Scan for the cell matching the given text and deliver its (x, y) coordinate at center. 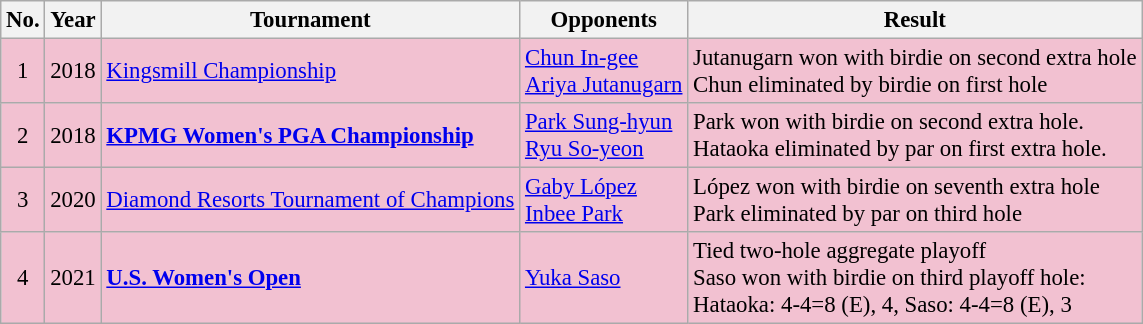
Opponents (604, 20)
Jutanugarn won with birdie on second extra holeChun eliminated by birdie on first hole (915, 72)
Year (73, 20)
López won with birdie on seventh extra hole Park eliminated by par on third hole (915, 200)
Yuka Saso (604, 278)
2021 (73, 278)
No. (23, 20)
1 (23, 72)
2020 (73, 200)
Chun In-gee Ariya Jutanugarn (604, 72)
KPMG Women's PGA Championship (310, 136)
Gaby López Inbee Park (604, 200)
Park Sung-hyun Ryu So-yeon (604, 136)
U.S. Women's Open (310, 278)
Park won with birdie on second extra hole.Hataoka eliminated by par on first extra hole. (915, 136)
3 (23, 200)
Kingsmill Championship (310, 72)
Tournament (310, 20)
Diamond Resorts Tournament of Champions (310, 200)
Tied two-hole aggregate playoffSaso won with birdie on third playoff hole: Hataoka: 4-4=8 (E), 4, Saso: 4-4=8 (E), 3 (915, 278)
Result (915, 20)
4 (23, 278)
2 (23, 136)
